Return (X, Y) of the center of cell containing provided text 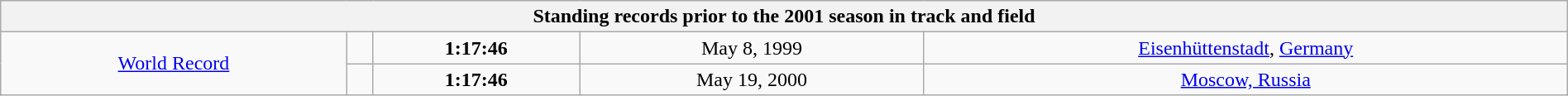
Eisenhüttenstadt, Germany (1245, 48)
May 19, 2000 (752, 79)
May 8, 1999 (752, 48)
World Record (174, 64)
Moscow, Russia (1245, 79)
Standing records prior to the 2001 season in track and field (784, 17)
